Extract the [X, Y] coordinate from the center of the cell holding the provided text.  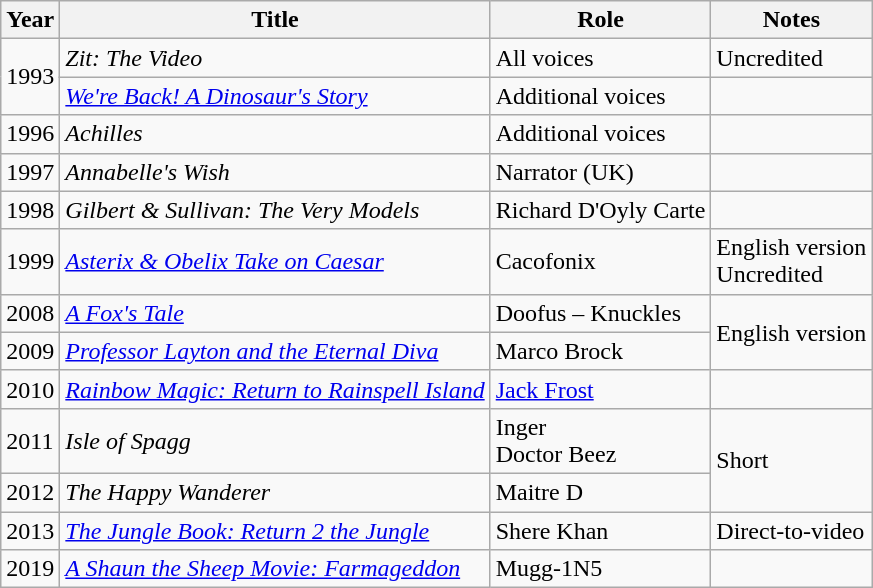
Maitre D [600, 492]
Short [792, 460]
English version [792, 332]
Shere Khan [600, 531]
A Shaun the Sheep Movie: Farmageddon [275, 569]
Achilles [275, 134]
2012 [30, 492]
Isle of Spagg [275, 440]
Annabelle's Wish [275, 172]
Notes [792, 20]
English versionUncredited [792, 262]
Jack Frost [600, 389]
Direct-to-video [792, 531]
Role [600, 20]
All voices [600, 58]
1997 [30, 172]
1999 [30, 262]
2013 [30, 531]
2009 [30, 351]
Professor Layton and the Eternal Diva [275, 351]
Uncredited [792, 58]
Doofus – Knuckles [600, 313]
The Jungle Book: Return 2 the Jungle [275, 531]
Asterix & Obelix Take on Caesar [275, 262]
Zit: The Video [275, 58]
1998 [30, 210]
1996 [30, 134]
Gilbert & Sullivan: The Very Models [275, 210]
1993 [30, 77]
Title [275, 20]
2010 [30, 389]
Year [30, 20]
The Happy Wanderer [275, 492]
A Fox's Tale [275, 313]
We're Back! A Dinosaur's Story [275, 96]
Rainbow Magic: Return to Rainspell Island [275, 389]
2008 [30, 313]
Richard D'Oyly Carte [600, 210]
Cacofonix [600, 262]
Marco Brock [600, 351]
2011 [30, 440]
Mugg-1N5 [600, 569]
2019 [30, 569]
Narrator (UK) [600, 172]
IngerDoctor Beez [600, 440]
